Pinpoint the cell where the given text exists, returning its [X, Y] midpoint coordinate. 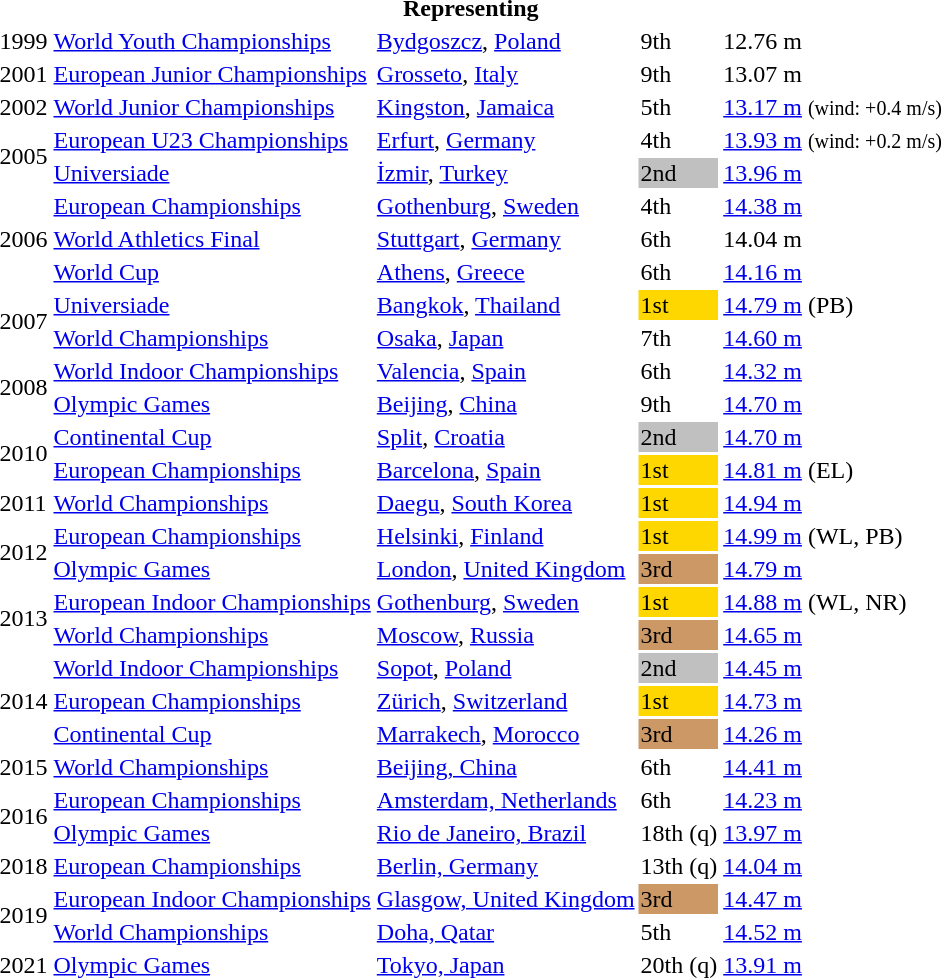
Grosseto, Italy [506, 74]
Sopot, Poland [506, 668]
Stuttgart, Germany [506, 239]
18th (q) [679, 833]
Marrakech, Morocco [506, 734]
Bydgoszcz, Poland [506, 41]
World Youth Championships [212, 41]
Kingston, Jamaica [506, 107]
Osaka, Japan [506, 338]
World Junior Championships [212, 107]
13th (q) [679, 866]
Helsinki, Finland [506, 536]
Doha, Qatar [506, 932]
London, United Kingdom [506, 569]
Amsterdam, Netherlands [506, 800]
Barcelona, Spain [506, 470]
Bangkok, Thailand [506, 305]
Athens, Greece [506, 272]
Moscow, Russia [506, 635]
Split, Croatia [506, 437]
7th [679, 338]
European U23 Championships [212, 140]
Valencia, Spain [506, 371]
Rio de Janeiro, Brazil [506, 833]
European Junior Championships [212, 74]
Erfurt, Germany [506, 140]
Berlin, Germany [506, 866]
Zürich, Switzerland [506, 701]
World Cup [212, 272]
Glasgow, United Kingdom [506, 899]
Daegu, South Korea [506, 503]
World Athletics Final [212, 239]
İzmir, Turkey [506, 173]
